Pinpoint the cell where the given text exists, returning its [X, Y] midpoint coordinate. 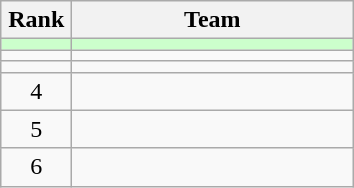
5 [36, 129]
Team [212, 20]
6 [36, 167]
Rank [36, 20]
4 [36, 91]
